Search for the cell housing the specified text and yield its [x, y] center coordinate. 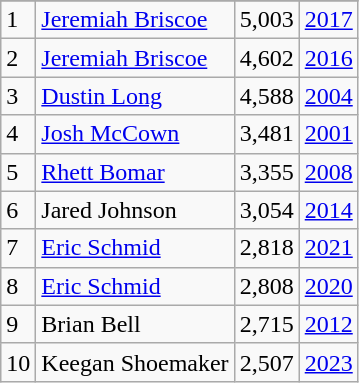
10 [18, 362]
9 [18, 324]
4,588 [266, 96]
3,355 [266, 172]
2,808 [266, 286]
Brian Bell [135, 324]
6 [18, 210]
Dustin Long [135, 96]
Jared Johnson [135, 210]
1 [18, 20]
2008 [328, 172]
4,602 [266, 58]
2021 [328, 248]
2004 [328, 96]
Keegan Shoemaker [135, 362]
5 [18, 172]
2,818 [266, 248]
Josh McCown [135, 134]
2001 [328, 134]
2,507 [266, 362]
4 [18, 134]
3,481 [266, 134]
2,715 [266, 324]
2017 [328, 20]
2014 [328, 210]
8 [18, 286]
2020 [328, 286]
3,054 [266, 210]
5,003 [266, 20]
3 [18, 96]
2016 [328, 58]
Rhett Bomar [135, 172]
2 [18, 58]
7 [18, 248]
2023 [328, 362]
2012 [328, 324]
